Extract the (X, Y) coordinate from the center of the cell holding the provided text.  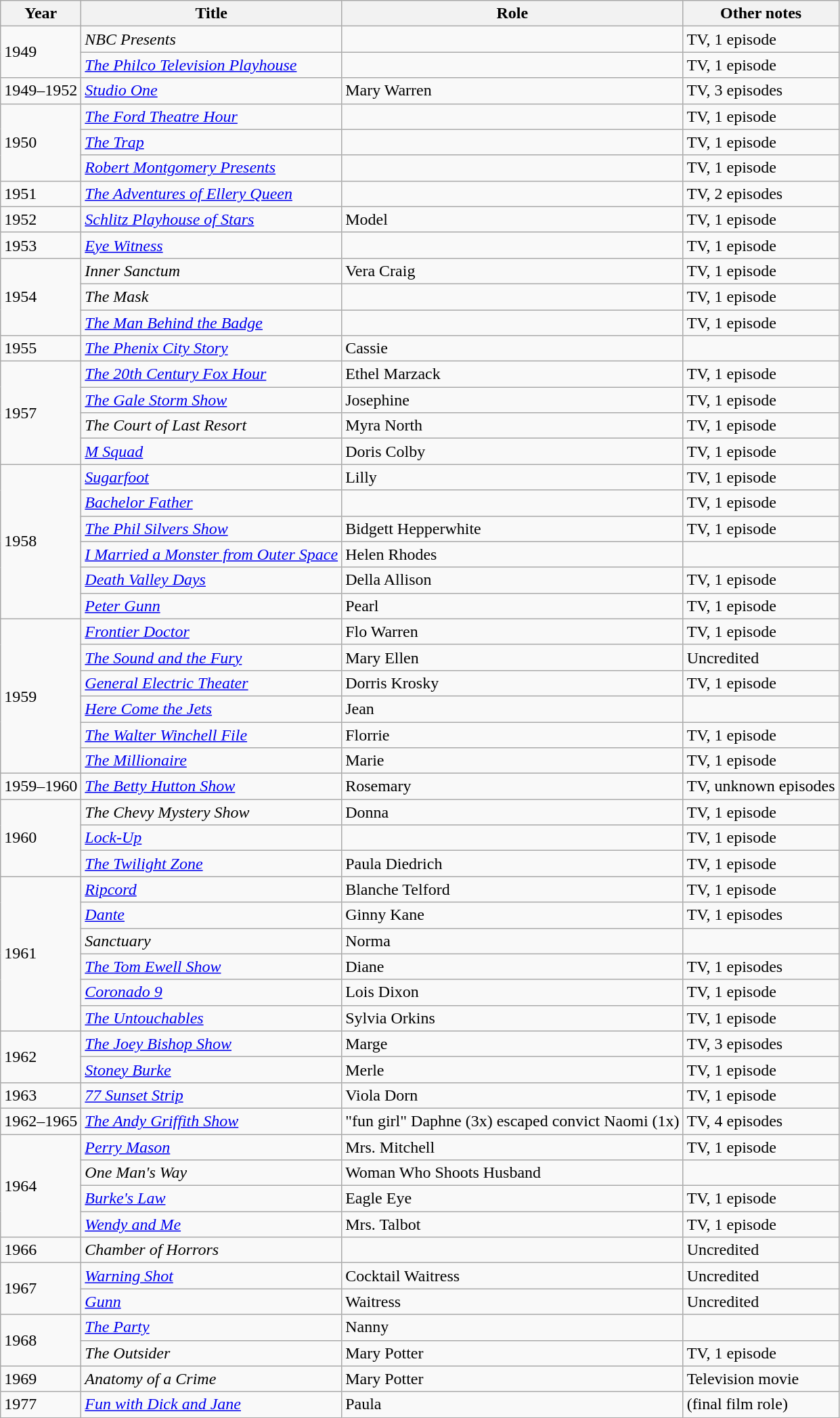
Woman Who Shoots Husband (512, 1173)
Lilly (512, 477)
Ginny Kane (512, 915)
1949–1952 (41, 91)
Eagle Eye (512, 1199)
1962 (41, 1057)
Fun with Dick and Jane (211, 1404)
1960 (41, 838)
Year (41, 14)
The Millionaire (211, 761)
Model (512, 219)
The Party (211, 1327)
Title (211, 14)
1950 (41, 142)
Robert Montgomery Presents (211, 168)
"fun girl" Daphne (3x) escaped convict Naomi (1x) (512, 1121)
Myra North (512, 426)
1962–1965 (41, 1121)
Burke's Law (211, 1199)
Mary Warren (512, 91)
Vera Craig (512, 271)
1966 (41, 1250)
The Outsider (211, 1353)
1961 (41, 954)
Paula Diedrich (512, 864)
Bidgett Hepperwhite (512, 529)
1954 (41, 296)
The Phenix City Story (211, 349)
Studio One (211, 91)
Norma (512, 941)
The Betty Hutton Show (211, 786)
The Philco Television Playhouse (211, 65)
1955 (41, 349)
The Ford Theatre Hour (211, 116)
The Walter Winchell File (211, 734)
TV, 2 episodes (761, 194)
The Joey Bishop Show (211, 1044)
1964 (41, 1186)
Cassie (512, 349)
1959–1960 (41, 786)
(final film role) (761, 1404)
Bachelor Father (211, 503)
The 20th Century Fox Hour (211, 374)
M Squad (211, 451)
Chamber of Horrors (211, 1250)
General Electric Theater (211, 683)
Lock-Up (211, 838)
Dorris Krosky (512, 683)
One Man's Way (211, 1173)
Blanche Telford (512, 889)
Sylvia Orkins (512, 1018)
Ripcord (211, 889)
1959 (41, 696)
The Chevy Mystery Show (211, 812)
The Phil Silvers Show (211, 529)
1963 (41, 1095)
Other notes (761, 14)
TV, unknown episodes (761, 786)
The Adventures of Ellery Queen (211, 194)
Gunn (211, 1302)
Helen Rhodes (512, 554)
Paula (512, 1404)
Peter Gunn (211, 606)
Diane (512, 967)
1952 (41, 219)
Jean (512, 709)
Frontier Doctor (211, 632)
Dante (211, 915)
1968 (41, 1340)
Florrie (512, 734)
Coronado 9 (211, 992)
Schlitz Playhouse of Stars (211, 219)
1958 (41, 541)
Role (512, 14)
The Court of Last Resort (211, 426)
77 Sunset Strip (211, 1095)
Cocktail Waitress (512, 1276)
Mrs. Talbot (512, 1224)
TV, 4 episodes (761, 1121)
Ethel Marzack (512, 374)
Merle (512, 1069)
The Mask (211, 296)
The Man Behind the Badge (211, 323)
The Tom Ewell Show (211, 967)
Nanny (512, 1327)
Wendy and Me (211, 1224)
1951 (41, 194)
1977 (41, 1404)
Death Valley Days (211, 580)
1953 (41, 245)
Doris Colby (512, 451)
Della Allison (512, 580)
Stoney Burke (211, 1069)
Inner Sanctum (211, 271)
Mary Ellen (512, 657)
Pearl (512, 606)
1949 (41, 52)
The Untouchables (211, 1018)
Lois Dixon (512, 992)
Josephine (512, 400)
Rosemary (512, 786)
Anatomy of a Crime (211, 1379)
Marie (512, 761)
The Sound and the Fury (211, 657)
Warning Shot (211, 1276)
Waitress (512, 1302)
Viola Dorn (512, 1095)
1957 (41, 413)
NBC Presents (211, 39)
Sanctuary (211, 941)
Here Come the Jets (211, 709)
The Twilight Zone (211, 864)
The Trap (211, 142)
The Andy Griffith Show (211, 1121)
1967 (41, 1289)
The Gale Storm Show (211, 400)
I Married a Monster from Outer Space (211, 554)
Television movie (761, 1379)
Mrs. Mitchell (512, 1147)
Flo Warren (512, 632)
Sugarfoot (211, 477)
Donna (512, 812)
Eye Witness (211, 245)
Perry Mason (211, 1147)
1969 (41, 1379)
Marge (512, 1044)
